Pinpoint the cell where the given text exists, returning its (X, Y) midpoint coordinate. 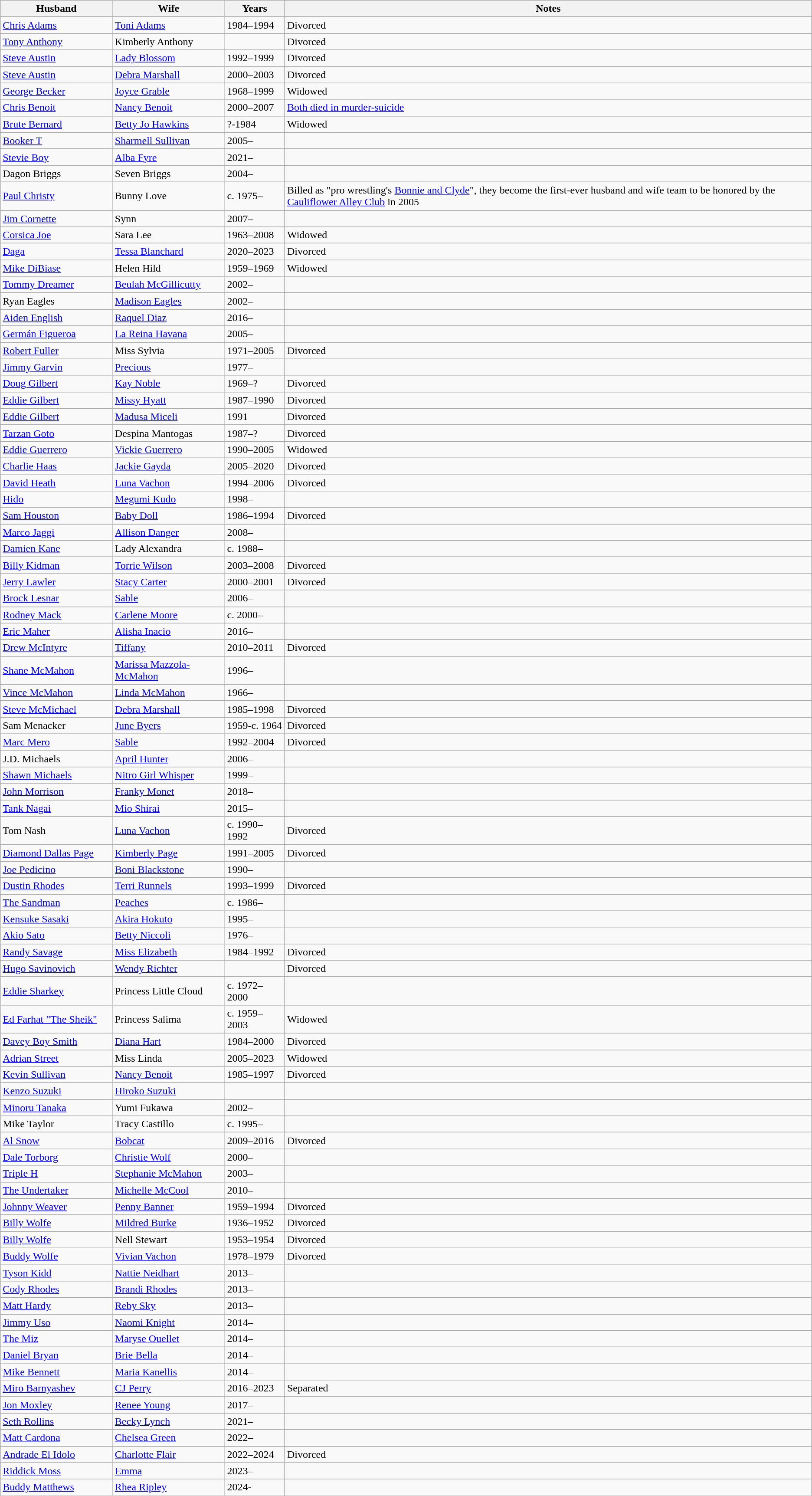
Billy Kidman (56, 565)
Tiffany (168, 648)
Allison Danger (168, 532)
Chelsea Green (168, 1438)
Becky Lynch (168, 1421)
Tony Anthony (56, 42)
Daniel Bryan (56, 1355)
Michelle McCool (168, 1190)
Miss Elizabeth (168, 952)
Sam Houston (56, 516)
2016–2023 (255, 1388)
Tyson Kidd (56, 1273)
1953–1954 (255, 1240)
Joe Pedicino (56, 869)
Shawn Michaels (56, 775)
Jon Moxley (56, 1405)
Baby Doll (168, 516)
Hugo Savinovich (56, 968)
Charlie Haas (56, 466)
Madusa Miceli (168, 417)
Missy Hyatt (168, 400)
2018– (255, 792)
Tarzan Goto (56, 433)
Emma (168, 1471)
Yumi Fukawa (168, 1108)
Paul Christy (56, 196)
Megumi Kudo (168, 499)
2003– (255, 1174)
c. 2000– (255, 615)
c. 1972–2000 (255, 991)
Brock Lesnar (56, 598)
Both died in murder-suicide (548, 108)
Miss Linda (168, 1058)
Corsica Joe (56, 235)
1976– (255, 935)
Sharmell Sullivan (168, 141)
Robert Fuller (56, 351)
Chris Adams (56, 25)
Reby Sky (168, 1306)
Steve McMichael (56, 709)
2004– (255, 174)
The Sandman (56, 902)
Synn (168, 218)
1990– (255, 869)
Kimberly Anthony (168, 42)
1968–1999 (255, 91)
Matt Cardona (56, 1438)
Christie Wolf (168, 1157)
2022– (255, 1438)
Husband (56, 9)
Princess Little Cloud (168, 991)
Kenzo Suzuki (56, 1091)
Matt Hardy (56, 1306)
Shane McMahon (56, 670)
2008– (255, 532)
The Miz (56, 1339)
1986–1994 (255, 516)
1978–1979 (255, 1256)
1992–2004 (255, 742)
Stacy Carter (168, 582)
2015– (255, 808)
2003–2008 (255, 565)
1984–1992 (255, 952)
Toni Adams (168, 25)
Eric Maher (56, 631)
Alisha Inacio (168, 631)
David Heath (56, 483)
1995– (255, 919)
Adrian Street (56, 1058)
Lady Blossom (168, 58)
1985–1997 (255, 1075)
Betty Jo Hawkins (168, 124)
Stevie Boy (56, 157)
Brute Bernard (56, 124)
John Morrison (56, 792)
Madison Eagles (168, 301)
Stephanie McMahon (168, 1174)
Years (255, 9)
Sara Lee (168, 235)
Alba Fyre (168, 157)
1987–? (255, 433)
1963–2008 (255, 235)
2024- (255, 1487)
1996– (255, 670)
Damien Kane (56, 549)
Terri Runnels (168, 886)
Jimmy Uso (56, 1322)
Tank Nagai (56, 808)
1966– (255, 692)
2023– (255, 1471)
Buddy Matthews (56, 1487)
c. 1988– (255, 549)
Despina Mantogas (168, 433)
Eddie Sharkey (56, 991)
Raquel Diaz (168, 318)
?-1984 (255, 124)
Beulah McGillicutty (168, 285)
Mike Taylor (56, 1124)
Ryan Eagles (56, 301)
Brandi Rhodes (168, 1289)
Cody Rhodes (56, 1289)
Maria Kanellis (168, 1372)
1994–2006 (255, 483)
Kimberly Page (168, 853)
Doug Gilbert (56, 384)
Triple H (56, 1174)
Franky Monet (168, 792)
Akira Hokuto (168, 919)
June Byers (168, 725)
Mike DiBiase (56, 268)
Peaches (168, 902)
1991–2005 (255, 853)
Dale Torborg (56, 1157)
Johnny Weaver (56, 1207)
Germán Figueroa (56, 334)
Al Snow (56, 1141)
Aiden English (56, 318)
2000–2001 (255, 582)
Diamond Dallas Page (56, 853)
Andrade El Idolo (56, 1454)
Marc Mero (56, 742)
2022–2024 (255, 1454)
Vince McMahon (56, 692)
Minoru Tanaka (56, 1108)
2005–2020 (255, 466)
Tom Nash (56, 830)
Billed as "pro wrestling's Bonnie and Clyde", they become the first-ever husband and wife team to be honored by the Cauliflower Alley Club in 2005 (548, 196)
Eddie Guerrero (56, 449)
1936–1952 (255, 1223)
Nattie Neidhart (168, 1273)
The Undertaker (56, 1190)
Jim Cornette (56, 218)
c. 1959–2003 (255, 1019)
Miss Sylvia (168, 351)
1985–1998 (255, 709)
Linda McMahon (168, 692)
Randy Savage (56, 952)
April Hunter (168, 759)
2007– (255, 218)
1990–2005 (255, 449)
Naomi Knight (168, 1322)
Joyce Grable (168, 91)
Dagon Briggs (56, 174)
Notes (548, 9)
Nell Stewart (168, 1240)
Princess Salima (168, 1019)
2000–2007 (255, 108)
Separated (548, 1388)
Vickie Guerrero (168, 449)
2010– (255, 1190)
2020–2023 (255, 252)
La Reina Havana (168, 334)
Bunny Love (168, 196)
1971–2005 (255, 351)
Seven Briggs (168, 174)
1991 (255, 417)
Torrie Wilson (168, 565)
CJ Perry (168, 1388)
Mike Bennett (56, 1372)
Helen Hild (168, 268)
Ed Farhat "The Sheik" (56, 1019)
c. 1990–1992 (255, 830)
Seth Rollins (56, 1421)
Riddick Moss (56, 1471)
1999– (255, 775)
J.D. Michaels (56, 759)
Mio Shirai (168, 808)
1959–1969 (255, 268)
2010–2011 (255, 648)
Penny Banner (168, 1207)
1993–1999 (255, 886)
Precious (168, 367)
c. 1986– (255, 902)
2005–2023 (255, 1058)
Booker T (56, 141)
Sam Menacker (56, 725)
1977– (255, 367)
Carlene Moore (168, 615)
Dustin Rhodes (56, 886)
1969–? (255, 384)
Rodney Mack (56, 615)
1984–2000 (255, 1041)
Drew McIntyre (56, 648)
Bobcat (168, 1141)
Wendy Richter (168, 968)
Davey Boy Smith (56, 1041)
Mildred Burke (168, 1223)
Marissa Mazzola-McMahon (168, 670)
2017– (255, 1405)
c. 1995– (255, 1124)
Buddy Wolfe (56, 1256)
Daga (56, 252)
George Becker (56, 91)
Miro Barnyashev (56, 1388)
1959-c. 1964 (255, 725)
Akio Sato (56, 935)
Kay Noble (168, 384)
Tommy Dreamer (56, 285)
Rhea Ripley (168, 1487)
Jimmy Garvin (56, 367)
Vivian Vachon (168, 1256)
Betty Niccoli (168, 935)
c. 1975– (255, 196)
1984–1994 (255, 25)
Wife (168, 9)
Boni Blackstone (168, 869)
Jerry Lawler (56, 582)
1987–1990 (255, 400)
2009–2016 (255, 1141)
Tracy Castillo (168, 1124)
1959–1994 (255, 1207)
Jackie Gayda (168, 466)
Hido (56, 499)
Renee Young (168, 1405)
Hiroko Suzuki (168, 1091)
1992–1999 (255, 58)
Kevin Sullivan (56, 1075)
Brie Bella (168, 1355)
Kensuke Sasaki (56, 919)
Chris Benoit (56, 108)
Diana Hart (168, 1041)
Maryse Ouellet (168, 1339)
1998– (255, 499)
Lady Alexandra (168, 549)
2000– (255, 1157)
Nitro Girl Whisper (168, 775)
Tessa Blanchard (168, 252)
Marco Jaggi (56, 532)
Charlotte Flair (168, 1454)
2000–2003 (255, 75)
